Detect which cell encompasses the target text, then output its (X, Y) center coordinate. 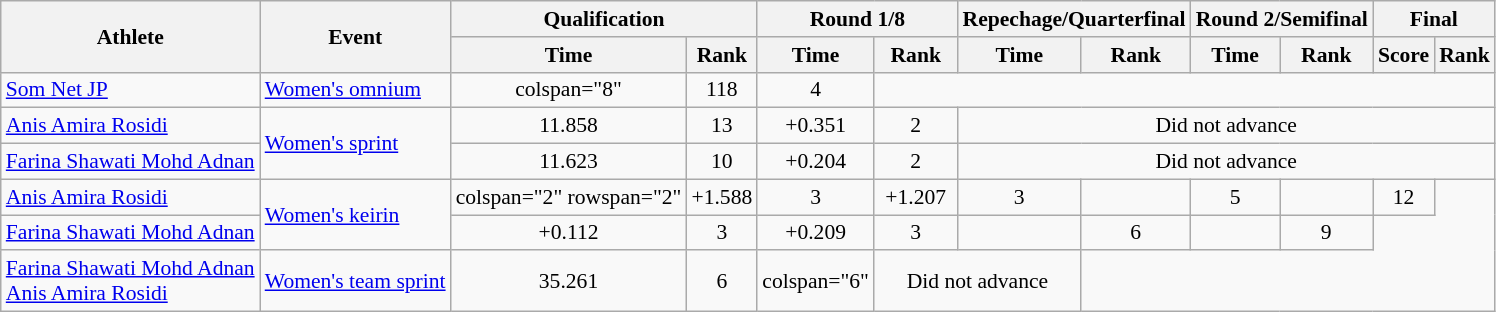
Final (1434, 19)
+0.112 (569, 233)
10 (722, 162)
+0.204 (816, 162)
+1.588 (722, 197)
Women's keirin (356, 214)
+0.351 (816, 126)
11.858 (569, 126)
colspan="8" (569, 90)
Round 1/8 (857, 19)
5 (1236, 197)
Women's team sprint (356, 282)
+0.209 (816, 233)
Score (1404, 55)
35.261 (569, 282)
9 (1326, 233)
Repechage/Quarterfinal (1074, 19)
Round 2/Semifinal (1282, 19)
+1.207 (916, 197)
Som Net JP (130, 90)
118 (722, 90)
colspan="6" (816, 282)
4 (816, 90)
12 (1404, 197)
Athlete (130, 36)
13 (722, 126)
Event (356, 36)
Women's sprint (356, 144)
11.623 (569, 162)
Farina Shawati Mohd AdnanAnis Amira Rosidi (130, 282)
Women's omnium (356, 90)
colspan="2" rowspan="2" (569, 197)
Qualification (604, 19)
